Detect which cell encompasses the target text, then output its [x, y] center coordinate. 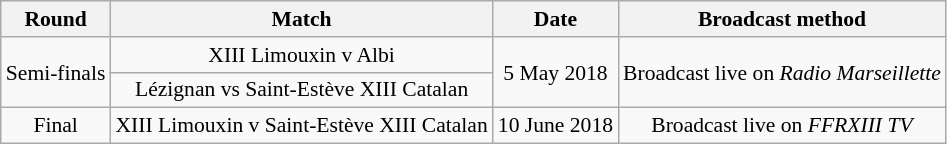
XIII Limouxin v Saint-Estève XIII Catalan [301, 126]
Broadcast live on Radio Marseillette [782, 72]
Date [556, 19]
XIII Limouxin v Albi [301, 55]
10 June 2018 [556, 126]
Final [56, 126]
Broadcast method [782, 19]
Round [56, 19]
Match [301, 19]
Semi-finals [56, 72]
Broadcast live on FFRXIII TV [782, 126]
5 May 2018 [556, 72]
Lézignan vs Saint-Estève XIII Catalan [301, 90]
